Capture the cell that displays the provided text and extract its [X, Y] central coordinate. 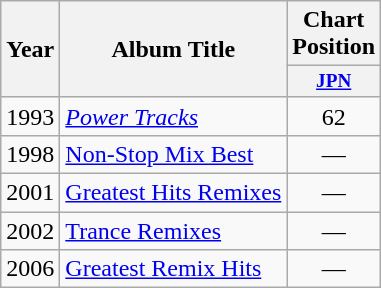
JPN [334, 82]
1998 [30, 155]
Non-Stop Mix Best [174, 155]
2001 [30, 193]
Trance Remixes [174, 231]
Greatest Hits Remixes [174, 193]
1993 [30, 116]
Greatest Remix Hits [174, 269]
62 [334, 116]
2006 [30, 269]
2002 [30, 231]
Year [30, 50]
Album Title [174, 50]
Power Tracks [174, 116]
Chart Position [334, 34]
